Scan for the cell matching the given text and deliver its (X, Y) coordinate at center. 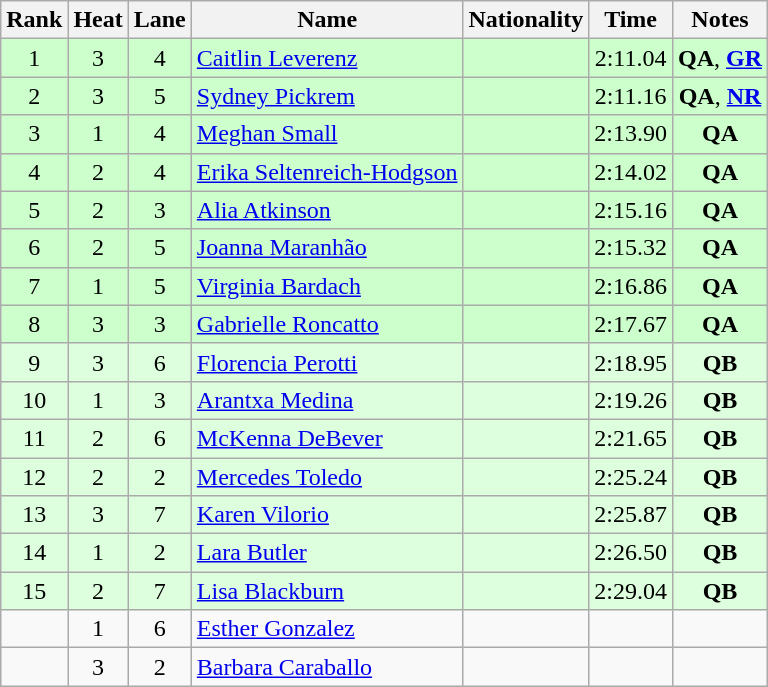
2:11.04 (631, 58)
14 (34, 553)
2:25.87 (631, 515)
Virginia Bardach (327, 286)
McKenna DeBever (327, 438)
10 (34, 400)
Nationality (526, 20)
2:13.90 (631, 134)
Barbara Caraballo (327, 667)
2:11.16 (631, 96)
2:21.65 (631, 438)
Name (327, 20)
2:19.26 (631, 400)
Notes (720, 20)
2:14.02 (631, 172)
2:15.32 (631, 248)
Gabrielle Roncatto (327, 324)
Joanna Maranhão (327, 248)
Caitlin Leverenz (327, 58)
Arantxa Medina (327, 400)
2:17.67 (631, 324)
Lane (160, 20)
13 (34, 515)
Alia Atkinson (327, 210)
Karen Vilorio (327, 515)
Heat (98, 20)
12 (34, 477)
Meghan Small (327, 134)
Time (631, 20)
8 (34, 324)
2:25.24 (631, 477)
2:29.04 (631, 591)
Sydney Pickrem (327, 96)
2:16.86 (631, 286)
Erika Seltenreich-Hodgson (327, 172)
Lara Butler (327, 553)
2:26.50 (631, 553)
QA, GR (720, 58)
Mercedes Toledo (327, 477)
2:18.95 (631, 362)
Rank (34, 20)
2:15.16 (631, 210)
15 (34, 591)
Florencia Perotti (327, 362)
Esther Gonzalez (327, 629)
11 (34, 438)
QA, NR (720, 96)
Lisa Blackburn (327, 591)
9 (34, 362)
